Return the (X, Y) coordinate for the center point of the cell that contains the specified text.  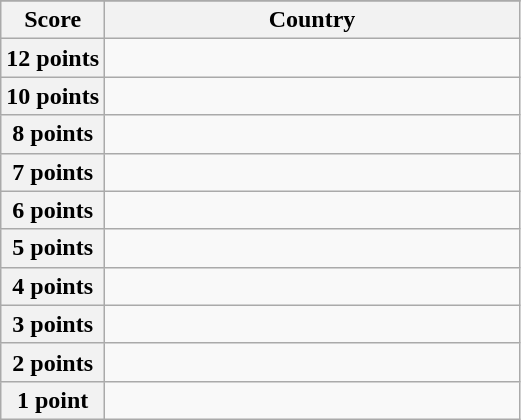
8 points (53, 134)
Country (312, 20)
Score (53, 20)
2 points (53, 362)
3 points (53, 324)
12 points (53, 58)
10 points (53, 96)
5 points (53, 248)
4 points (53, 286)
7 points (53, 172)
6 points (53, 210)
1 point (53, 400)
